Return (x, y) of the center of cell containing provided text 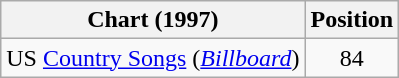
Chart (1997) (153, 20)
84 (352, 58)
Position (352, 20)
US Country Songs (Billboard) (153, 58)
